Extract the [x, y] coordinate from the center of the cell holding the provided text.  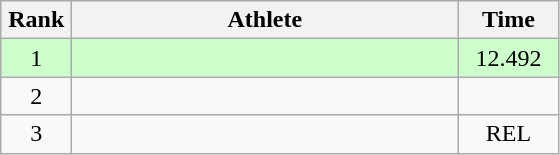
12.492 [508, 58]
2 [36, 96]
Athlete [265, 20]
1 [36, 58]
Time [508, 20]
Rank [36, 20]
3 [36, 134]
REL [508, 134]
